Detect which cell encompasses the target text, then output its (x, y) center coordinate. 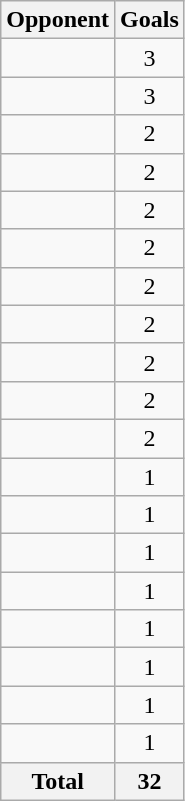
32 (150, 781)
Total (58, 781)
Opponent (58, 20)
Goals (150, 20)
